Output the (X, Y) coordinate of the center of the cell containing the given text.  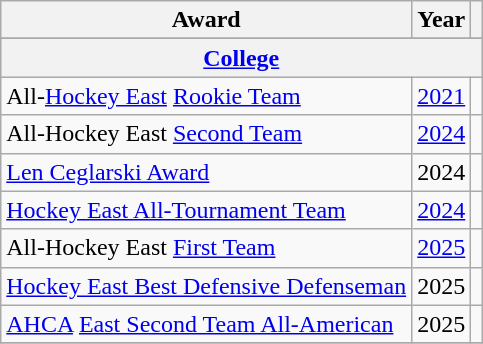
Hockey East Best Defensive Defenseman (206, 286)
All-Hockey East Rookie Team (206, 96)
Hockey East All-Tournament Team (206, 210)
Len Ceglarski Award (206, 172)
AHCA East Second Team All-American (206, 324)
College (242, 58)
All-Hockey East First Team (206, 248)
Award (206, 20)
Year (442, 20)
All-Hockey East Second Team (206, 134)
2021 (442, 96)
